Search for the cell housing the specified text and yield its [X, Y] center coordinate. 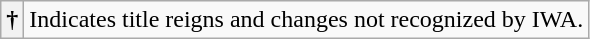
† [12, 20]
Indicates title reigns and changes not recognized by IWA. [306, 20]
